Scan for the cell matching the given text and deliver its (X, Y) coordinate at center. 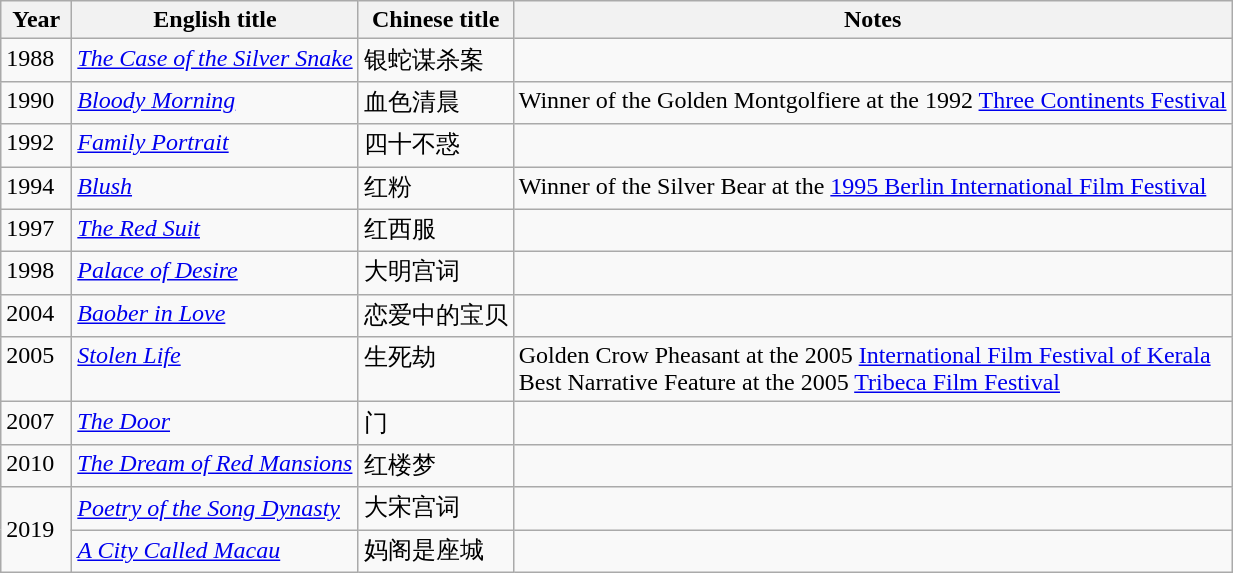
1992 (36, 146)
Baober in Love (215, 316)
门 (436, 424)
2019 (36, 530)
Family Portrait (215, 146)
1990 (36, 102)
Year (36, 20)
The Case of the Silver Snake (215, 60)
银蛇谋杀案 (436, 60)
1988 (36, 60)
妈阁是座城 (436, 552)
恋爱中的宝贝 (436, 316)
The Door (215, 424)
大宋宫词 (436, 508)
2004 (36, 316)
Winner of the Silver Bear at the 1995 Berlin International Film Festival (872, 188)
Palace of Desire (215, 274)
English title (215, 20)
2010 (36, 466)
The Red Suit (215, 230)
红粉 (436, 188)
Chinese title (436, 20)
生死劫 (436, 370)
2007 (36, 424)
2005 (36, 370)
大明宫词 (436, 274)
Winner of the Golden Montgolfiere at the 1992 Three Continents Festival (872, 102)
1998 (36, 274)
四十不惑 (436, 146)
Stolen Life (215, 370)
红楼梦 (436, 466)
The Dream of Red Mansions (215, 466)
Poetry of the Song Dynasty (215, 508)
1994 (36, 188)
1997 (36, 230)
Blush (215, 188)
A City Called Macau (215, 552)
Bloody Morning (215, 102)
Golden Crow Pheasant at the 2005 International Film Festival of KeralaBest Narrative Feature at the 2005 Tribeca Film Festival (872, 370)
Notes (872, 20)
血色清晨 (436, 102)
红西服 (436, 230)
